Extract the (x, y) coordinate from the center of the cell holding the provided text.  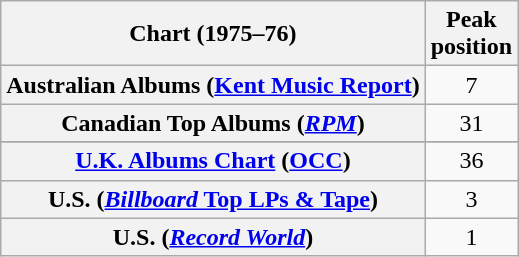
U.S. (Record World) (213, 237)
1 (471, 237)
Australian Albums (Kent Music Report) (213, 85)
7 (471, 85)
Canadian Top Albums (RPM) (213, 123)
Peakposition (471, 34)
31 (471, 123)
Chart (1975–76) (213, 34)
36 (471, 161)
3 (471, 199)
U.K. Albums Chart (OCC) (213, 161)
U.S. (Billboard Top LPs & Tape) (213, 199)
